Capture the cell that displays the provided text and extract its (X, Y) central coordinate. 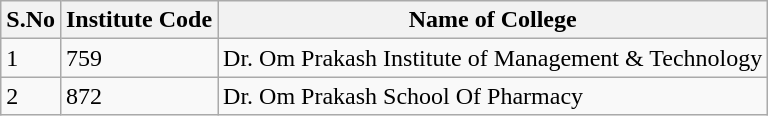
872 (138, 96)
1 (31, 58)
759 (138, 58)
Institute Code (138, 20)
Dr. Om Prakash School Of Pharmacy (493, 96)
S.No (31, 20)
2 (31, 96)
Dr. Om Prakash Institute of Management & Technology (493, 58)
Name of College (493, 20)
